Search for the cell housing the specified text and yield its [x, y] center coordinate. 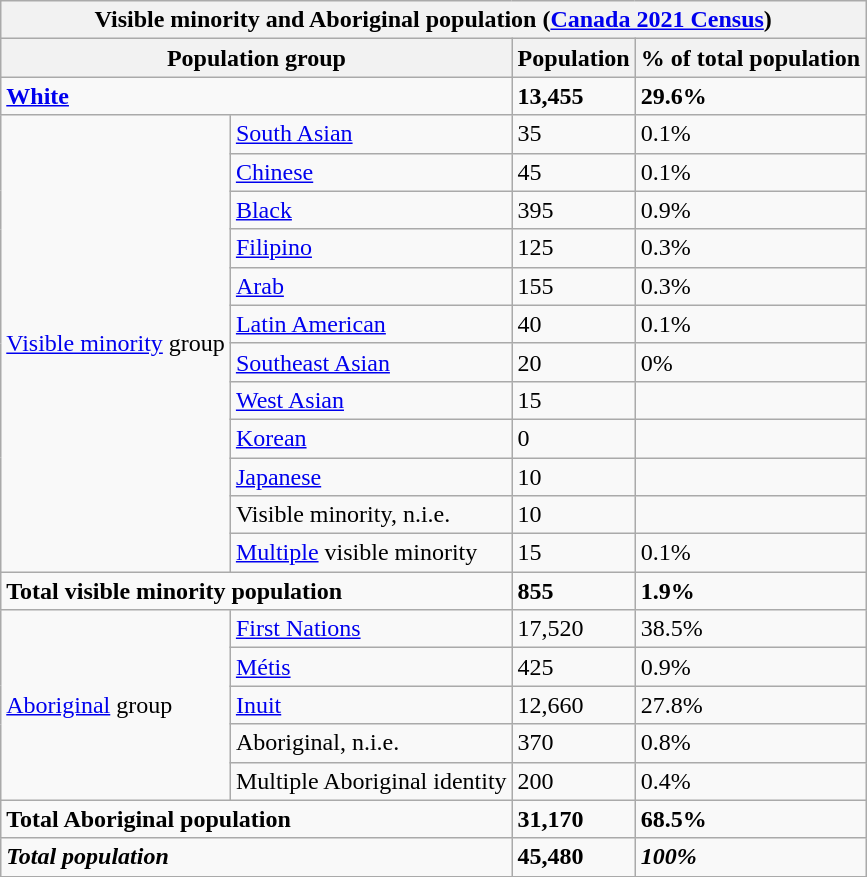
395 [574, 210]
31,170 [574, 819]
South Asian [371, 134]
Total Aboriginal population [256, 819]
Chinese [371, 172]
370 [574, 743]
Aboriginal, n.i.e. [371, 743]
Korean [371, 438]
First Nations [371, 629]
Total visible minority population [256, 591]
Japanese [371, 477]
20 [574, 362]
Visible minority group [116, 344]
855 [574, 591]
Arab [371, 286]
Population group [256, 58]
Multiple Aboriginal identity [371, 781]
0.8% [750, 743]
1.9% [750, 591]
0% [750, 362]
White [256, 96]
Métis [371, 667]
68.5% [750, 819]
Filipino [371, 248]
13,455 [574, 96]
Multiple visible minority [371, 553]
Black [371, 210]
45 [574, 172]
Inuit [371, 705]
12,660 [574, 705]
40 [574, 324]
17,520 [574, 629]
200 [574, 781]
Aboriginal group [116, 705]
% of total population [750, 58]
Latin American [371, 324]
45,480 [574, 857]
38.5% [750, 629]
27.8% [750, 705]
Southeast Asian [371, 362]
0 [574, 438]
Visible minority and Aboriginal population (Canada 2021 Census) [434, 20]
35 [574, 134]
West Asian [371, 400]
Visible minority, n.i.e. [371, 515]
Population [574, 58]
Total population [256, 857]
0.4% [750, 781]
425 [574, 667]
29.6% [750, 96]
125 [574, 248]
100% [750, 857]
155 [574, 286]
